Search for the cell housing the specified text and yield its (x, y) center coordinate. 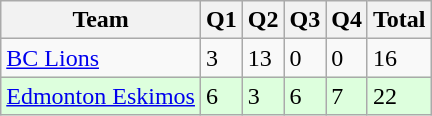
16 (399, 58)
Edmonton Eskimos (101, 96)
Q1 (221, 20)
22 (399, 96)
13 (263, 58)
Team (101, 20)
BC Lions (101, 58)
Q3 (305, 20)
Q4 (347, 20)
7 (347, 96)
Q2 (263, 20)
Total (399, 20)
